Capture the cell that displays the provided text and extract its (x, y) central coordinate. 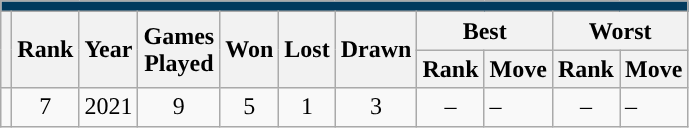
Lost (307, 50)
2021 (108, 107)
Drawn (376, 50)
7 (46, 107)
Worst (620, 31)
5 (250, 107)
1 (307, 107)
3 (376, 107)
Best (484, 31)
Won (250, 50)
GamesPlayed (179, 50)
9 (179, 107)
Year (108, 50)
